Pinpoint the cell where the given text exists, returning its (x, y) midpoint coordinate. 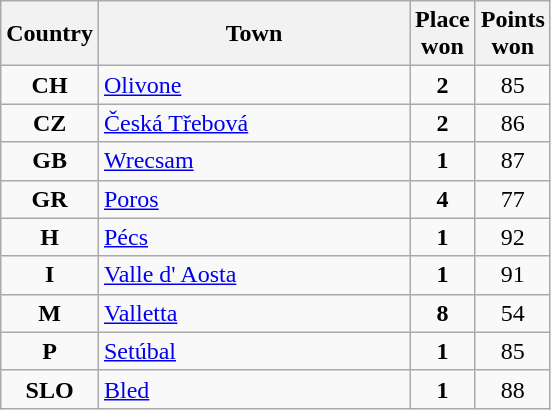
Place won (443, 34)
4 (443, 199)
Valle d' Aosta (254, 275)
Pécs (254, 237)
Town (254, 34)
77 (512, 199)
8 (443, 313)
GB (50, 161)
Country (50, 34)
GR (50, 199)
92 (512, 237)
CZ (50, 123)
88 (512, 389)
87 (512, 161)
CH (50, 85)
91 (512, 275)
Setúbal (254, 351)
Bled (254, 389)
H (50, 237)
Points won (512, 34)
Valletta (254, 313)
Česká Třebová (254, 123)
54 (512, 313)
Poros (254, 199)
M (50, 313)
P (50, 351)
86 (512, 123)
SLO (50, 389)
Olivone (254, 85)
Wrecsam (254, 161)
I (50, 275)
